Capture the cell that displays the provided text and extract its [x, y] central coordinate. 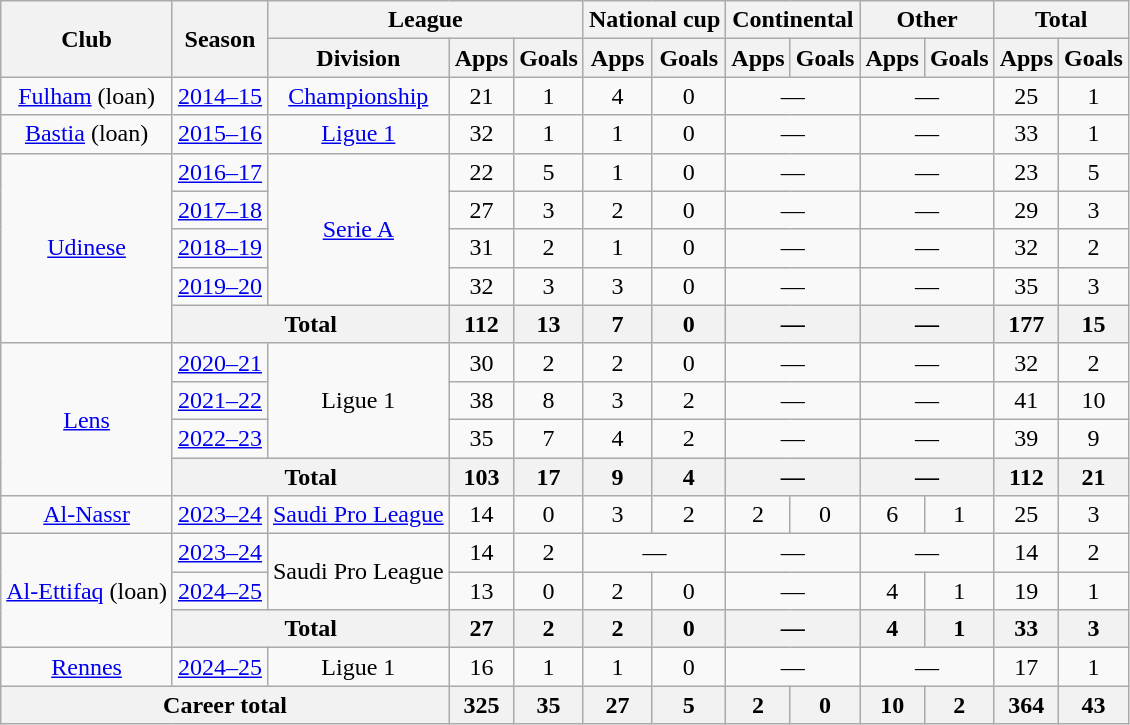
Fulham (loan) [87, 96]
2016–17 [220, 172]
Continental [793, 20]
League [425, 20]
Lens [87, 419]
177 [1026, 324]
Club [87, 39]
39 [1026, 438]
2014–15 [220, 96]
31 [481, 248]
Rennes [87, 667]
364 [1026, 705]
43 [1094, 705]
Championship [358, 96]
Season [220, 39]
2019–20 [220, 286]
15 [1094, 324]
Division [358, 58]
2015–16 [220, 134]
22 [481, 172]
Other [927, 20]
Career total [225, 705]
19 [1026, 591]
103 [481, 477]
2017–18 [220, 210]
30 [481, 362]
16 [481, 667]
National cup [654, 20]
Udinese [87, 248]
23 [1026, 172]
325 [481, 705]
2018–19 [220, 248]
2020–21 [220, 362]
2022–23 [220, 438]
Al-Ettifaq (loan) [87, 591]
38 [481, 400]
8 [549, 400]
2021–22 [220, 400]
Serie A [358, 229]
29 [1026, 210]
6 [892, 515]
Bastia (loan) [87, 134]
41 [1026, 400]
Al-Nassr [87, 515]
